Pinpoint the cell where the given text exists, returning its [x, y] midpoint coordinate. 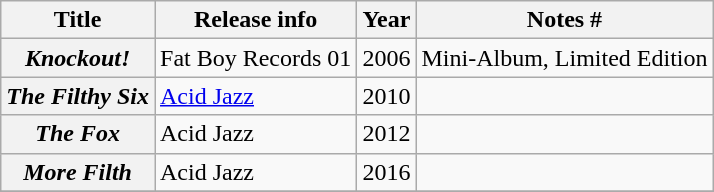
Notes # [564, 20]
2010 [386, 96]
The Filthy Six [78, 96]
2012 [386, 134]
2016 [386, 172]
Release info [255, 20]
Knockout! [78, 58]
Title [78, 20]
2006 [386, 58]
More Filth [78, 172]
Year [386, 20]
Fat Boy Records 01 [255, 58]
The Fox [78, 134]
Mini-Album, Limited Edition [564, 58]
